Pinpoint the cell where the given text exists, returning its (X, Y) midpoint coordinate. 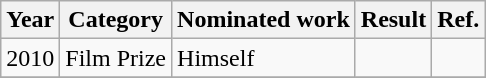
Nominated work (264, 20)
2010 (30, 58)
Result (393, 20)
Film Prize (116, 58)
Year (30, 20)
Himself (264, 58)
Ref. (458, 20)
Category (116, 20)
